Extract the (X, Y) coordinate from the center of the cell holding the provided text.  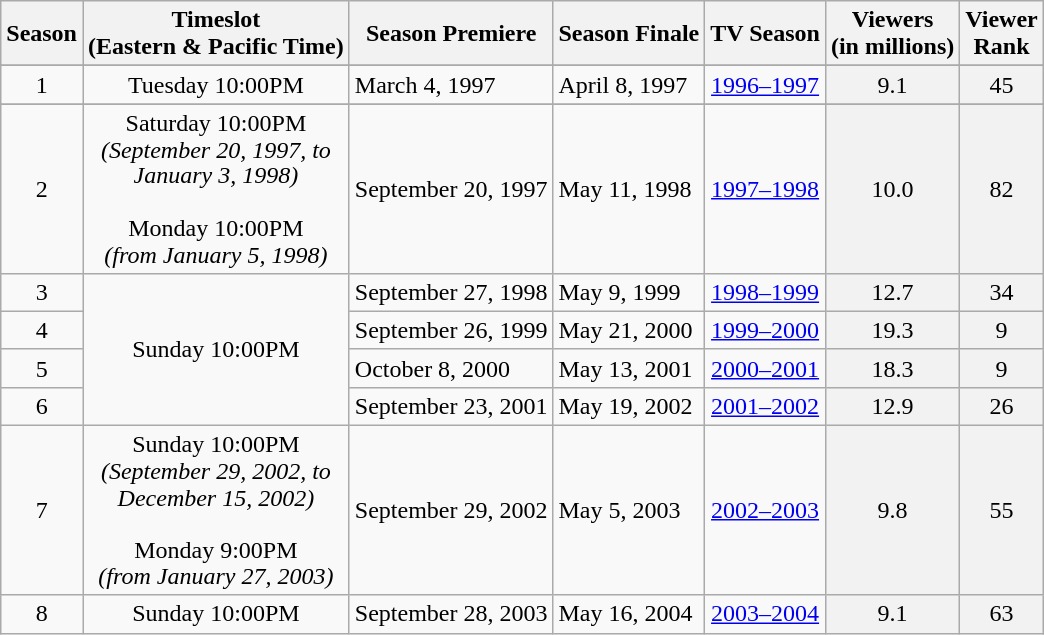
45 (1002, 85)
Tuesday 10:00PM (216, 85)
May 13, 2001 (629, 368)
Timeslot(Eastern & Pacific Time) (216, 34)
8 (42, 614)
2001–2002 (766, 406)
1998–1999 (766, 292)
63 (1002, 614)
September 23, 2001 (451, 406)
September 26, 1999 (451, 330)
5 (42, 368)
TV Season (766, 34)
Viewers(in millions) (892, 34)
Sunday 10:00PM(September 29, 2002, toDecember 15, 2002)Monday 9:00PM(from January 27, 2003) (216, 510)
7 (42, 510)
82 (1002, 188)
2003–2004 (766, 614)
May 19, 2002 (629, 406)
May 16, 2004 (629, 614)
1997–1998 (766, 188)
March 4, 1997 (451, 85)
3 (42, 292)
May 11, 1998 (629, 188)
10.0 (892, 188)
12.7 (892, 292)
Season (42, 34)
September 20, 1997 (451, 188)
Saturday 10:00PM(September 20, 1997, toJanuary 3, 1998)Monday 10:00PM(from January 5, 1998) (216, 188)
6 (42, 406)
55 (1002, 510)
1 (42, 85)
April 8, 1997 (629, 85)
September 28, 2003 (451, 614)
1999–2000 (766, 330)
26 (1002, 406)
19.3 (892, 330)
1996–1997 (766, 85)
18.3 (892, 368)
9.8 (892, 510)
34 (1002, 292)
2 (42, 188)
12.9 (892, 406)
May 21, 2000 (629, 330)
ViewerRank (1002, 34)
May 5, 2003 (629, 510)
Season Finale (629, 34)
2000–2001 (766, 368)
May 9, 1999 (629, 292)
Season Premiere (451, 34)
October 8, 2000 (451, 368)
September 29, 2002 (451, 510)
September 27, 1998 (451, 292)
2002–2003 (766, 510)
4 (42, 330)
